Identify which cell holds the provided text, then report its (x, y) central coordinate. 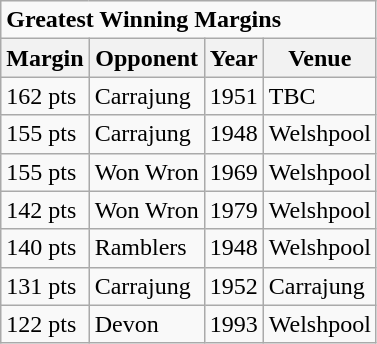
162 pts (45, 96)
Greatest Winning Margins (189, 20)
140 pts (45, 248)
1952 (234, 286)
Venue (320, 58)
Ramblers (146, 248)
122 pts (45, 324)
1951 (234, 96)
1979 (234, 210)
Year (234, 58)
1993 (234, 324)
142 pts (45, 210)
Opponent (146, 58)
Margin (45, 58)
131 pts (45, 286)
TBC (320, 96)
Devon (146, 324)
1969 (234, 172)
